Find where the given text appears and provide that cell's center as [X, Y] coordinate. 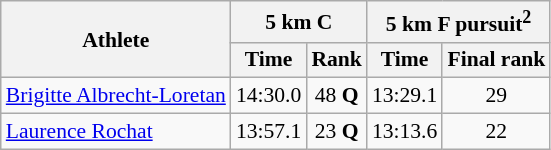
23 Q [336, 132]
Final rank [496, 60]
13:29.1 [404, 96]
Rank [336, 60]
13:13.6 [404, 132]
29 [496, 96]
14:30.0 [268, 96]
48 Q [336, 96]
13:57.1 [268, 132]
Brigitte Albrecht-Loretan [116, 96]
Laurence Rochat [116, 132]
22 [496, 132]
5 km F pursuit2 [458, 22]
Athlete [116, 40]
5 km C [299, 22]
